Identify which cell holds the provided text, then report its (X, Y) central coordinate. 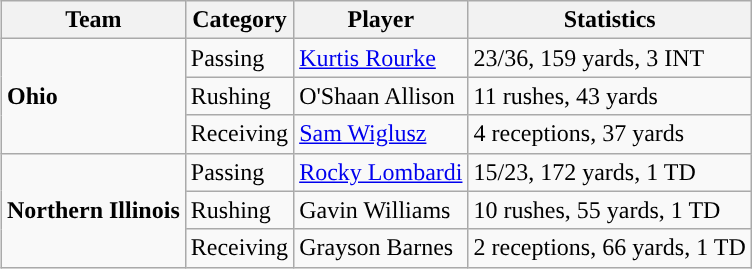
Sam Wiglusz (381, 134)
4 receptions, 37 yards (610, 134)
Category (239, 20)
15/23, 172 yards, 1 TD (610, 172)
10 rushes, 55 yards, 1 TD (610, 210)
Statistics (610, 20)
Gavin Williams (381, 210)
2 receptions, 66 yards, 1 TD (610, 248)
Kurtis Rourke (381, 58)
Team (94, 20)
O'Shaan Allison (381, 96)
Rocky Lombardi (381, 172)
Grayson Barnes (381, 248)
Northern Illinois (94, 210)
11 rushes, 43 yards (610, 96)
23/36, 159 yards, 3 INT (610, 58)
Player (381, 20)
Ohio (94, 96)
